Detect which cell encompasses the target text, then output its (X, Y) center coordinate. 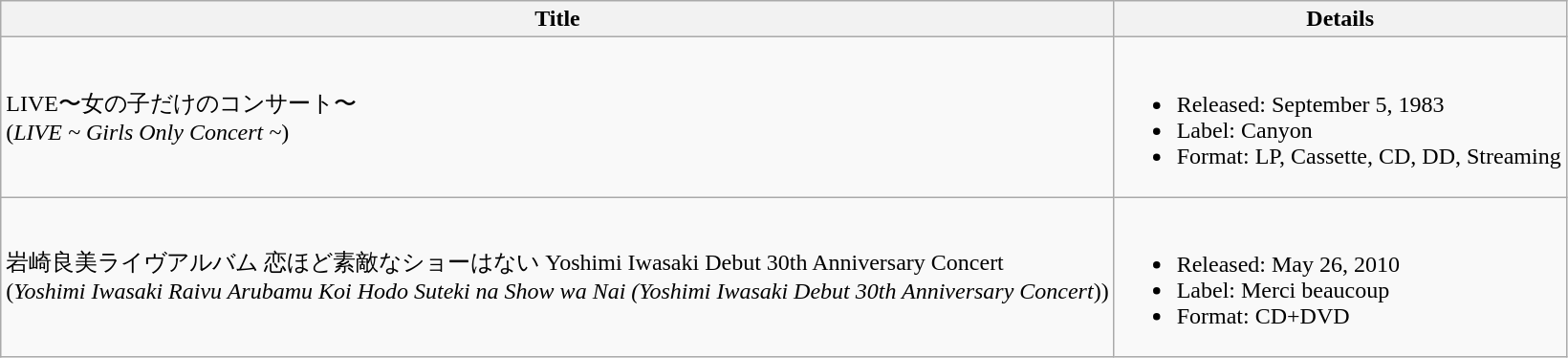
LIVE〜女の子だけのコンサート〜(LIVE ~ Girls Only Concert ~) (557, 117)
Details (1340, 19)
Released: May 26, 2010Label: Merci beaucoupFormat: CD+DVD (1340, 278)
Released: September 5, 1983Label: CanyonFormat: LP, Cassette, CD, DD, Streaming (1340, 117)
Title (557, 19)
